Detect which cell encompasses the target text, then output its (X, Y) center coordinate. 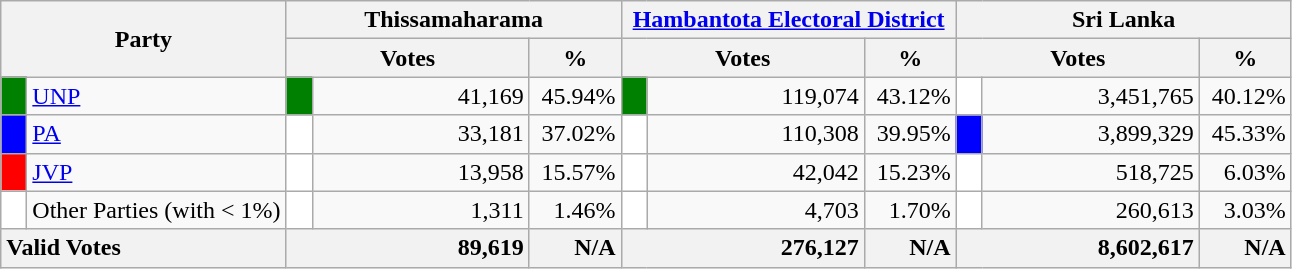
4,703 (756, 210)
3,899,329 (1090, 134)
15.57% (575, 172)
119,074 (756, 96)
Valid Votes (144, 248)
43.12% (910, 96)
1.70% (910, 210)
3,451,765 (1090, 96)
Thissamaharama (454, 20)
40.12% (1245, 96)
6.03% (1245, 172)
Party (144, 39)
518,725 (1090, 172)
1,311 (420, 210)
Sri Lanka (1124, 20)
39.95% (910, 134)
45.94% (575, 96)
276,127 (742, 248)
PA (156, 134)
260,613 (1090, 210)
33,181 (420, 134)
45.33% (1245, 134)
1.46% (575, 210)
3.03% (1245, 210)
13,958 (420, 172)
Hambantota Electoral District (788, 20)
42,042 (756, 172)
Other Parties (with < 1%) (156, 210)
110,308 (756, 134)
89,619 (408, 248)
UNP (156, 96)
JVP (156, 172)
41,169 (420, 96)
8,602,617 (1078, 248)
37.02% (575, 134)
15.23% (910, 172)
